Identify which cell holds the provided text, then report its (x, y) central coordinate. 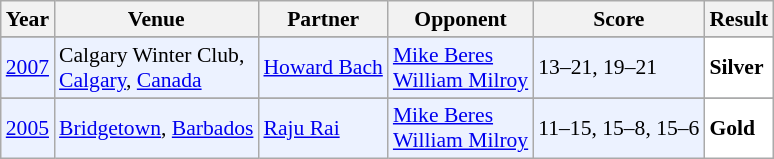
2005 (28, 128)
13–21, 19–21 (618, 68)
2007 (28, 68)
Opponent (460, 19)
Howard Bach (322, 68)
Silver (738, 68)
Partner (322, 19)
11–15, 15–8, 15–6 (618, 128)
Gold (738, 128)
Result (738, 19)
Raju Rai (322, 128)
Year (28, 19)
Venue (156, 19)
Bridgetown, Barbados (156, 128)
Score (618, 19)
Calgary Winter Club,Calgary, Canada (156, 68)
